Detect which cell encompasses the target text, then output its [X, Y] center coordinate. 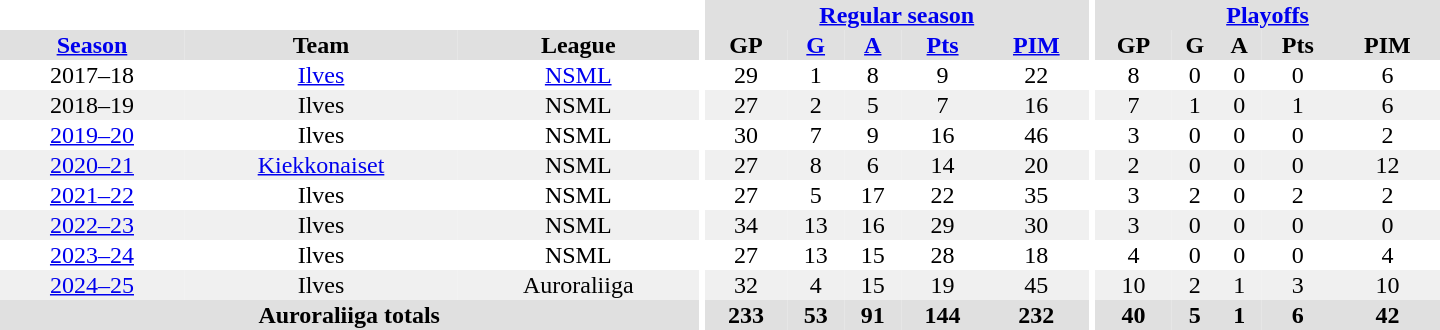
2022–23 [92, 225]
28 [942, 255]
League [578, 45]
2019–20 [92, 135]
18 [1036, 255]
Auroraliiga [578, 285]
2018–19 [92, 105]
Team [321, 45]
53 [816, 315]
Kiekkonaiset [321, 165]
17 [872, 195]
Auroraliiga totals [349, 315]
14 [942, 165]
42 [1388, 315]
2021–22 [92, 195]
Regular season [897, 15]
35 [1036, 195]
2017–18 [92, 75]
34 [746, 225]
2023–24 [92, 255]
46 [1036, 135]
144 [942, 315]
20 [1036, 165]
45 [1036, 285]
12 [1388, 165]
32 [746, 285]
232 [1036, 315]
2020–21 [92, 165]
Playoffs [1268, 15]
2024–25 [92, 285]
233 [746, 315]
91 [872, 315]
Season [92, 45]
19 [942, 285]
40 [1134, 315]
